From the cell containing the given text, extract its center point as (x, y) coordinate. 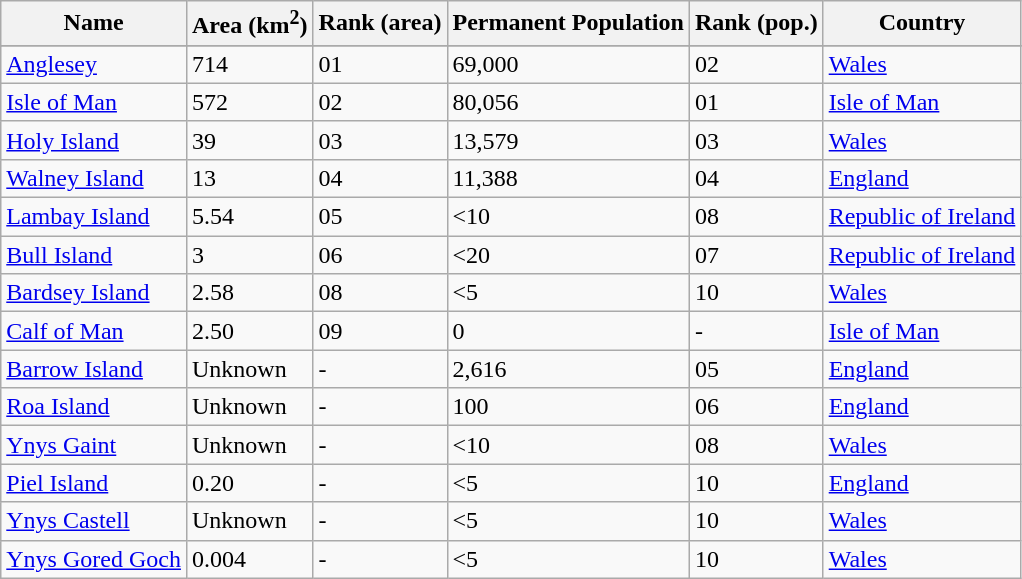
Country (922, 24)
Holy Island (94, 140)
Anglesey (94, 64)
100 (568, 407)
Roa Island (94, 407)
2,616 (568, 369)
Ynys Gored Goch (94, 559)
Barrow Island (94, 369)
Bardsey Island (94, 293)
572 (250, 102)
<20 (568, 255)
0 (568, 331)
Permanent Population (568, 24)
Walney Island (94, 178)
Name (94, 24)
Ynys Gaint (94, 445)
Calf of Man (94, 331)
13,579 (568, 140)
Lambay Island (94, 217)
Rank (pop.) (756, 24)
69,000 (568, 64)
Ynys Castell (94, 521)
Area (km2) (250, 24)
Piel Island (94, 483)
Bull Island (94, 255)
07 (756, 255)
714 (250, 64)
2.58 (250, 293)
5.54 (250, 217)
Rank (area) (380, 24)
0.004 (250, 559)
2.50 (250, 331)
09 (380, 331)
39 (250, 140)
11,388 (568, 178)
0.20 (250, 483)
3 (250, 255)
13 (250, 178)
80,056 (568, 102)
